Capture the cell that displays the provided text and extract its [X, Y] central coordinate. 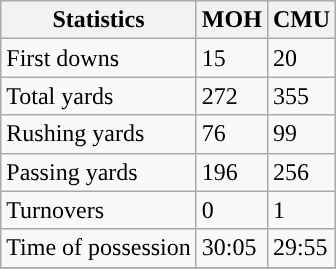
355 [301, 96]
196 [232, 172]
Statistics [99, 20]
99 [301, 134]
Passing yards [99, 172]
Turnovers [99, 210]
15 [232, 58]
First downs [99, 58]
272 [232, 96]
Total yards [99, 96]
Time of possession [99, 248]
MOH [232, 20]
29:55 [301, 248]
30:05 [232, 248]
20 [301, 58]
1 [301, 210]
0 [232, 210]
Rushing yards [99, 134]
256 [301, 172]
76 [232, 134]
CMU [301, 20]
